Determine the [X, Y] coordinate at the center of the cell enclosing the given text.  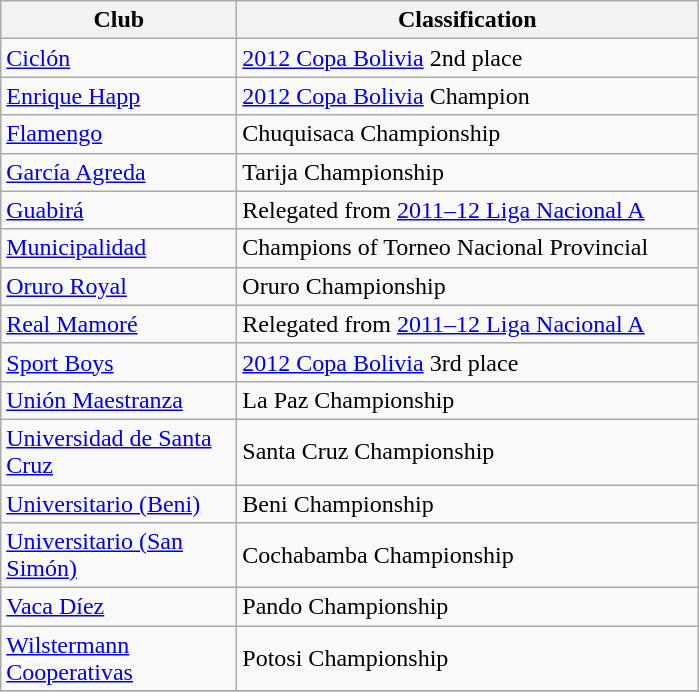
Universitario (Beni) [119, 503]
Guabirá [119, 210]
Oruro Championship [468, 286]
Classification [468, 20]
Potosi Championship [468, 658]
Vaca Díez [119, 607]
2012 Copa Bolivia 3rd place [468, 362]
Universitario (San Simón) [119, 556]
Beni Championship [468, 503]
Universidad de Santa Cruz [119, 452]
Oruro Royal [119, 286]
Champions of Torneo Nacional Provincial [468, 248]
Santa Cruz Championship [468, 452]
Unión Maestranza [119, 400]
Enrique Happ [119, 96]
La Paz Championship [468, 400]
Wilstermann Cooperativas [119, 658]
Chuquisaca Championship [468, 134]
Flamengo [119, 134]
Ciclón [119, 58]
Club [119, 20]
Real Mamoré [119, 324]
2012 Copa Bolivia Champion [468, 96]
Cochabamba Championship [468, 556]
Sport Boys [119, 362]
García Agreda [119, 172]
2012 Copa Bolivia 2nd place [468, 58]
Tarija Championship [468, 172]
Pando Championship [468, 607]
Municipalidad [119, 248]
